Determine the (X, Y) coordinate at the center of the cell enclosing the given text.  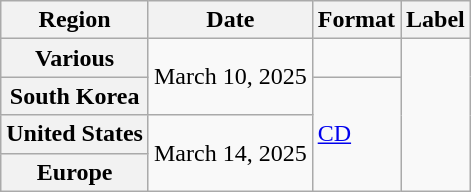
Region (75, 20)
Format (356, 20)
United States (75, 134)
Various (75, 58)
South Korea (75, 96)
March 14, 2025 (230, 153)
CD (356, 134)
Date (230, 20)
Label (436, 20)
Europe (75, 172)
March 10, 2025 (230, 77)
